Return the [x, y] coordinate for the center point of the cell that contains the specified text.  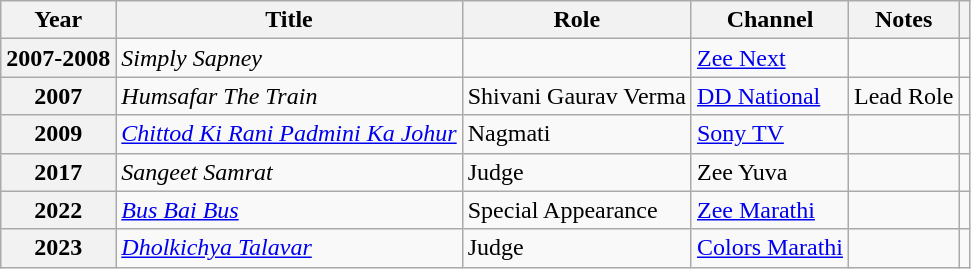
2007-2008 [58, 58]
Lead Role [904, 96]
Chittod Ki Rani Padmini Ka Johur [289, 134]
Zee Next [770, 58]
2007 [58, 96]
Zee Yuva [770, 172]
Zee Marathi [770, 210]
Shivani Gaurav Verma [576, 96]
Year [58, 20]
2023 [58, 248]
Title [289, 20]
Nagmati [576, 134]
2022 [58, 210]
Sangeet Samrat [289, 172]
2009 [58, 134]
DD National [770, 96]
Special Appearance [576, 210]
2017 [58, 172]
Role [576, 20]
Humsafar The Train [289, 96]
Sony TV [770, 134]
Notes [904, 20]
Colors Marathi [770, 248]
Simply Sapney [289, 58]
Channel [770, 20]
Dholkichya Talavar [289, 248]
Bus Bai Bus [289, 210]
